Return [X, Y] of the center of cell containing provided text 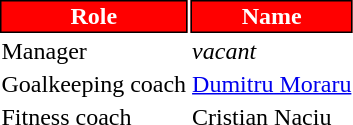
vacant [272, 51]
Name [272, 16]
Role [94, 16]
Manager [94, 51]
Dumitru Moraru [272, 84]
Goalkeeping coach [94, 84]
